Determine the (X, Y) coordinate at the center of the cell enclosing the given text.  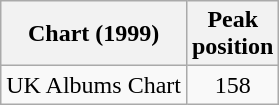
158 (232, 85)
Chart (1999) (94, 34)
UK Albums Chart (94, 85)
Peakposition (232, 34)
